Extract the (X, Y) coordinate from the center of the cell holding the provided text.  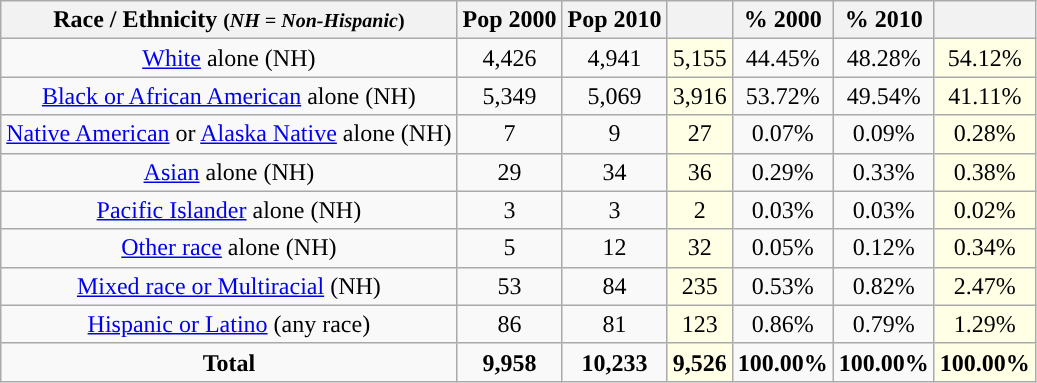
53.72% (782, 96)
10,233 (614, 362)
0.12% (884, 248)
Other race alone (NH) (229, 248)
0.53% (782, 286)
4,941 (614, 58)
235 (700, 286)
53 (510, 286)
3,916 (700, 96)
29 (510, 172)
27 (700, 134)
123 (700, 324)
34 (614, 172)
0.79% (884, 324)
Hispanic or Latino (any race) (229, 324)
0.09% (884, 134)
41.11% (984, 96)
0.07% (782, 134)
Pop 2010 (614, 20)
32 (700, 248)
9,958 (510, 362)
36 (700, 172)
Asian alone (NH) (229, 172)
0.33% (884, 172)
0.34% (984, 248)
0.86% (782, 324)
Native American or Alaska Native alone (NH) (229, 134)
49.54% (884, 96)
7 (510, 134)
0.05% (782, 248)
Race / Ethnicity (NH = Non-Hispanic) (229, 20)
0.29% (782, 172)
81 (614, 324)
Pacific Islander alone (NH) (229, 210)
0.28% (984, 134)
5,349 (510, 96)
% 2010 (884, 20)
84 (614, 286)
Total (229, 362)
1.29% (984, 324)
4,426 (510, 58)
0.02% (984, 210)
9,526 (700, 362)
Black or African American alone (NH) (229, 96)
9 (614, 134)
2.47% (984, 286)
0.38% (984, 172)
Pop 2000 (510, 20)
Mixed race or Multiracial (NH) (229, 286)
44.45% (782, 58)
54.12% (984, 58)
White alone (NH) (229, 58)
12 (614, 248)
5 (510, 248)
5,069 (614, 96)
86 (510, 324)
% 2000 (782, 20)
0.82% (884, 286)
48.28% (884, 58)
2 (700, 210)
5,155 (700, 58)
